From the cell containing the given text, extract its center point as (x, y) coordinate. 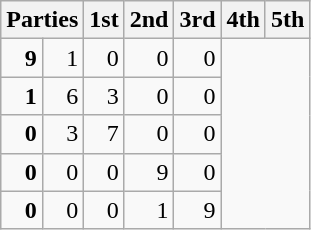
7 (104, 134)
1st (104, 20)
Parties (42, 20)
3rd (198, 20)
4th (243, 20)
5th (287, 20)
2nd (149, 20)
6 (63, 96)
